Determine the (x, y) coordinate at the center of the cell enclosing the given text.  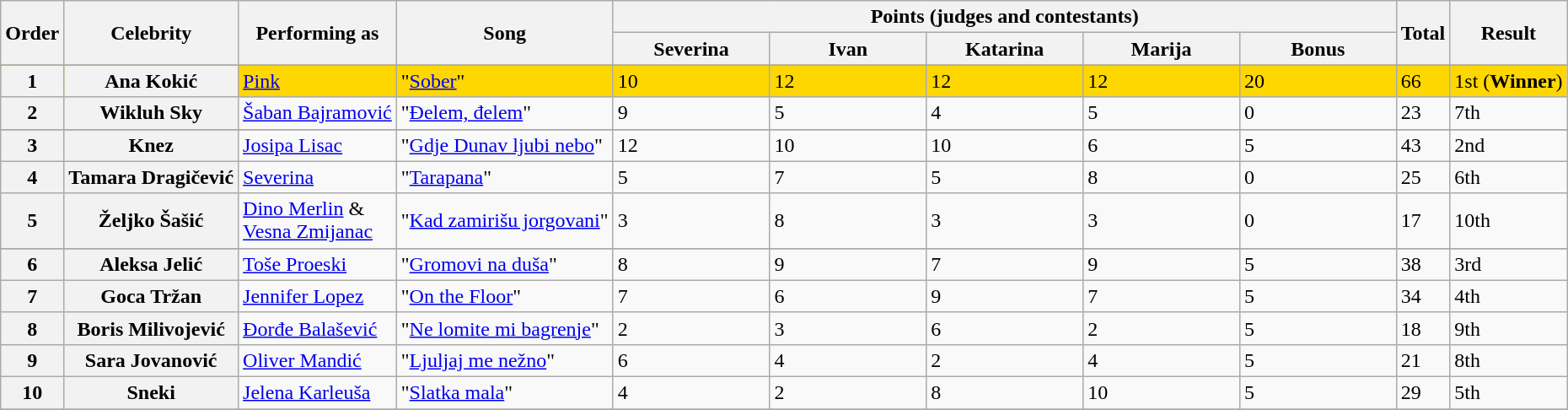
4th (1509, 296)
8th (1509, 360)
"Gromovi na duša" (504, 264)
43 (1423, 145)
25 (1423, 177)
Ivan (848, 49)
Goca Tržan (152, 296)
Šaban Bajramović (318, 113)
Sara Jovanović (152, 360)
38 (1423, 264)
1st (Winner) (1509, 81)
Boris Milivojević (152, 328)
Tamara Dragičević (152, 177)
Points (judges and contestants) (1005, 17)
"Đelem, đelem" (504, 113)
Đorđe Balašević (318, 328)
9th (1509, 328)
Song (504, 33)
Josipa Lisac (318, 145)
1 (32, 81)
2nd (1509, 145)
Wikluh Sky (152, 113)
18 (1423, 328)
"Ne lomite mi bagrenje" (504, 328)
20 (1318, 81)
Ana Kokić (152, 81)
Oliver Mandić (318, 360)
"Sober" (504, 81)
"Kad zamirišu jorgovani" (504, 221)
34 (1423, 296)
"Ljuljaj me nežno" (504, 360)
Performing as (318, 33)
21 (1423, 360)
6th (1509, 177)
5th (1509, 392)
23 (1423, 113)
Total (1423, 33)
Dino Merlin &Vesna Zmijanac (318, 221)
"On the Floor" (504, 296)
"Tarapana" (504, 177)
Knez (152, 145)
Katarina (1005, 49)
7th (1509, 113)
17 (1423, 221)
29 (1423, 392)
3rd (1509, 264)
Željko Šašić (152, 221)
Bonus (1318, 49)
Jelena Karleuša (318, 392)
"Gdje Dunav ljubi nebo" (504, 145)
Toše Proeski (318, 264)
Order (32, 33)
66 (1423, 81)
Jennifer Lopez (318, 296)
Aleksa Jelić (152, 264)
Marija (1162, 49)
"Slatka mala" (504, 392)
Pink (318, 81)
10th (1509, 221)
Celebrity (152, 33)
Result (1509, 33)
Sneki (152, 392)
